From the cell containing the given text, extract its center point as [x, y] coordinate. 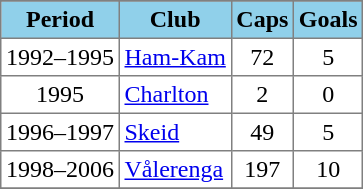
Goals [328, 20]
1996–1997 [60, 132]
72 [262, 57]
Charlton [175, 95]
197 [262, 170]
1995 [60, 95]
Period [60, 20]
Caps [262, 20]
Club [175, 20]
0 [328, 95]
Ham-Kam [175, 57]
2 [262, 95]
1992–1995 [60, 57]
Skeid [175, 132]
49 [262, 132]
10 [328, 170]
Vålerenga [175, 170]
1998–2006 [60, 170]
